Return the (X, Y) coordinate for the center point of the cell that contains the specified text.  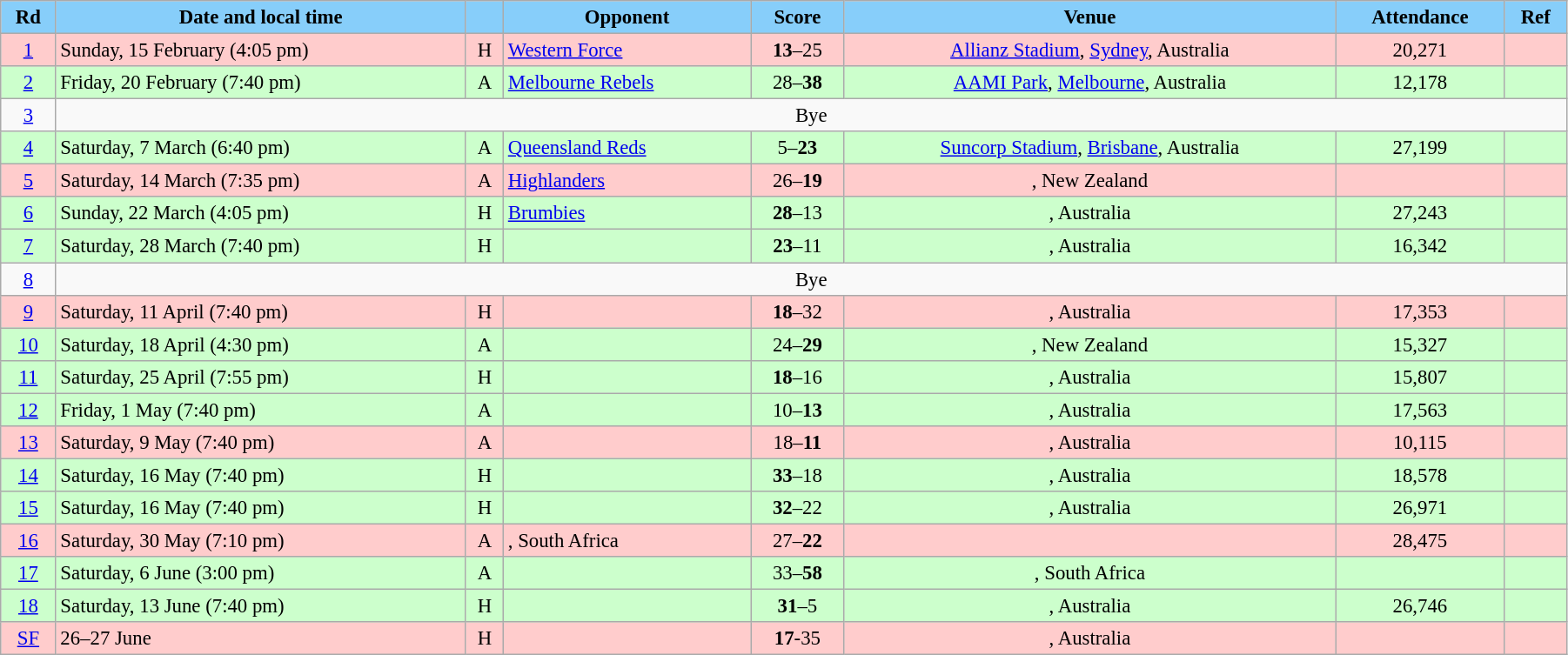
Sunday, 22 March (4:05 pm) (261, 213)
Highlanders (627, 181)
16 (28, 540)
13–25 (798, 50)
23–11 (798, 246)
Score (798, 17)
18–32 (798, 311)
Western Force (627, 50)
Saturday, 14 March (7:35 pm) (261, 181)
Attendance (1420, 17)
Date and local time (261, 17)
33–58 (798, 573)
14 (28, 475)
Saturday, 6 June (3:00 pm) (261, 573)
Rd (28, 17)
Saturday, 25 April (7:55 pm) (261, 377)
28–38 (798, 83)
10,115 (1420, 443)
Melbourne Rebels (627, 83)
26–27 June (261, 638)
24–29 (798, 344)
Allianz Stadium, Sydney, Australia (1089, 50)
15,807 (1420, 377)
12,178 (1420, 83)
27,199 (1420, 148)
26–19 (798, 181)
Queensland Reds (627, 148)
17-35 (798, 638)
Saturday, 28 March (7:40 pm) (261, 246)
Saturday, 30 May (7:10 pm) (261, 540)
5–23 (798, 148)
Brumbies (627, 213)
27–22 (798, 540)
Saturday, 9 May (7:40 pm) (261, 443)
20,271 (1420, 50)
16,342 (1420, 246)
AAMI Park, Melbourne, Australia (1089, 83)
32–22 (798, 508)
10–13 (798, 410)
4 (28, 148)
Friday, 20 February (7:40 pm) (261, 83)
Ref (1535, 17)
18–16 (798, 377)
27,243 (1420, 213)
13 (28, 443)
17,353 (1420, 311)
6 (28, 213)
1 (28, 50)
8 (28, 279)
12 (28, 410)
17 (28, 573)
Saturday, 18 April (4:30 pm) (261, 344)
26,971 (1420, 508)
2 (28, 83)
Venue (1089, 17)
Friday, 1 May (7:40 pm) (261, 410)
18,578 (1420, 475)
Sunday, 15 February (4:05 pm) (261, 50)
Opponent (627, 17)
17,563 (1420, 410)
18–11 (798, 443)
3 (28, 116)
7 (28, 246)
15,327 (1420, 344)
Saturday, 7 March (6:40 pm) (261, 148)
33–18 (798, 475)
Saturday, 11 April (7:40 pm) (261, 311)
26,746 (1420, 606)
Suncorp Stadium, Brisbane, Australia (1089, 148)
18 (28, 606)
31–5 (798, 606)
9 (28, 311)
15 (28, 508)
28,475 (1420, 540)
SF (28, 638)
10 (28, 344)
Saturday, 13 June (7:40 pm) (261, 606)
28–13 (798, 213)
11 (28, 377)
5 (28, 181)
